Return the [X, Y] coordinate for the center point of the cell that contains the specified text.  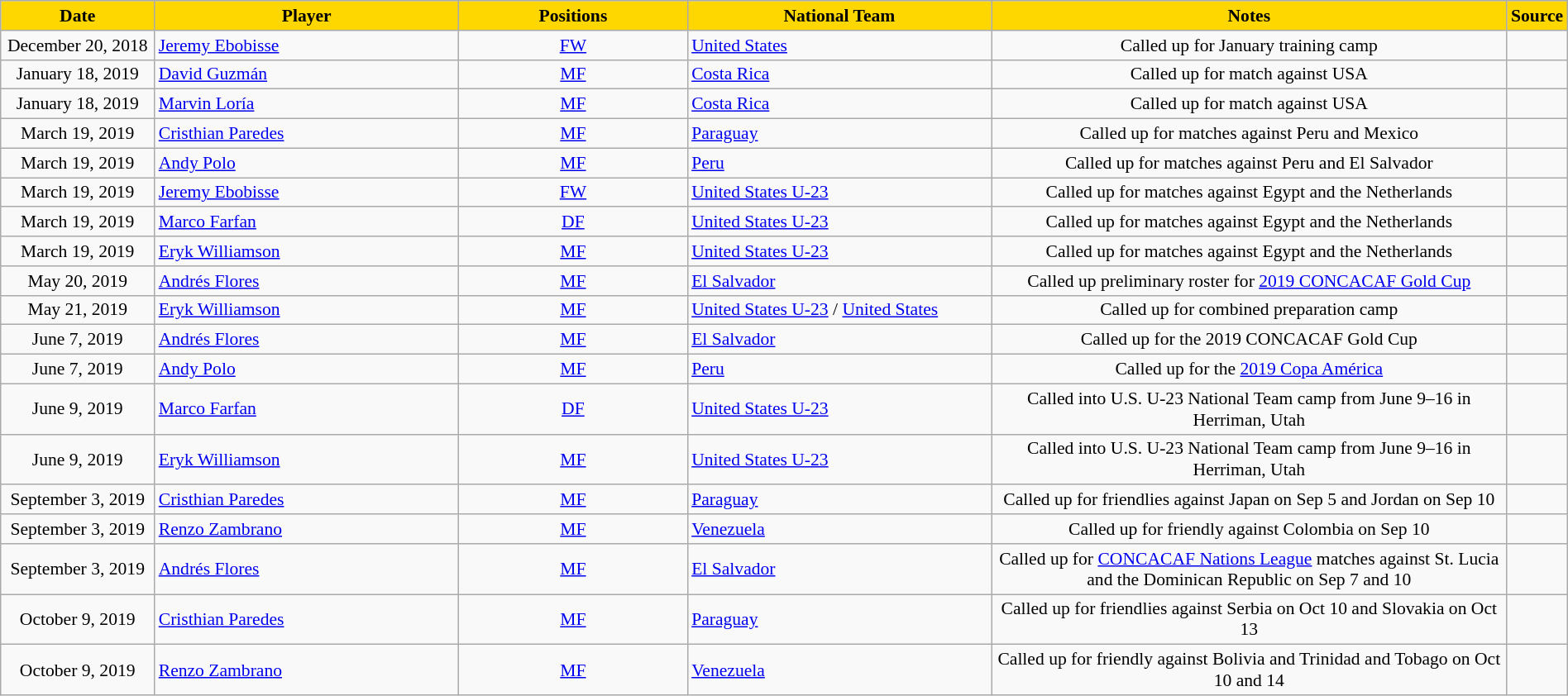
Called up for matches against Peru and Mexico [1249, 134]
Notes [1249, 16]
Player [307, 16]
Called up for the 2019 CONCACAF Gold Cup [1249, 340]
December 20, 2018 [78, 45]
United States [839, 45]
Called up for friendly against Bolivia and Trinidad and Tobago on Oct 10 and 14 [1249, 670]
Called up for January training camp [1249, 45]
Source [1537, 16]
David Guzmán [307, 74]
Marvin Loría [307, 104]
National Team [839, 16]
Called up preliminary roster for 2019 CONCACAF Gold Cup [1249, 281]
Called up for friendlies against Serbia on Oct 10 and Slovakia on Oct 13 [1249, 620]
Called up for friendlies against Japan on Sep 5 and Jordan on Sep 10 [1249, 500]
May 20, 2019 [78, 281]
Date [78, 16]
Called up for friendly against Colombia on Sep 10 [1249, 529]
Called up for matches against Peru and El Salvador [1249, 163]
Called up for CONCACAF Nations League matches against St. Lucia and the Dominican Republic on Sep 7 and 10 [1249, 569]
May 21, 2019 [78, 310]
United States U-23 / United States [839, 310]
Called up for combined preparation camp [1249, 310]
Called up for the 2019 Copa América [1249, 369]
Positions [573, 16]
